Capture the cell that displays the provided text and extract its (X, Y) central coordinate. 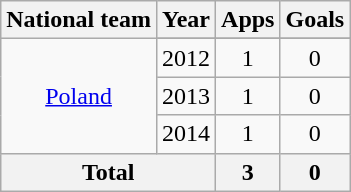
2012 (186, 58)
2013 (186, 96)
Year (186, 20)
Goals (315, 20)
Apps (248, 20)
2014 (186, 134)
Total (108, 172)
Poland (79, 96)
National team (79, 20)
3 (248, 172)
